Extract the (X, Y) coordinate from the center of the cell holding the provided text.  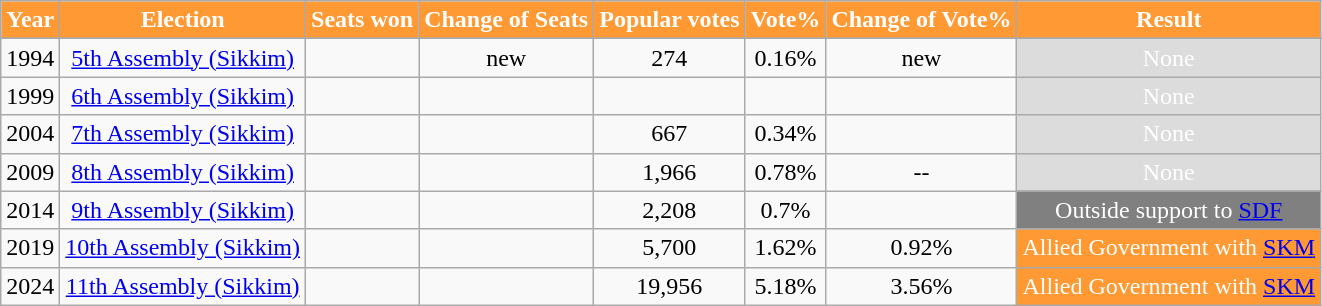
10th Assembly (Sikkim) (183, 248)
5th Assembly (Sikkim) (183, 58)
274 (670, 58)
Seats won (362, 20)
1994 (30, 58)
0.34% (786, 134)
2024 (30, 286)
Year (30, 20)
8th Assembly (Sikkim) (183, 172)
0.16% (786, 58)
Election (183, 20)
Change of Vote% (922, 20)
5.18% (786, 286)
5,700 (670, 248)
2019 (30, 248)
6th Assembly (Sikkim) (183, 96)
3.56% (922, 286)
Vote% (786, 20)
2014 (30, 210)
0.78% (786, 172)
9th Assembly (Sikkim) (183, 210)
1999 (30, 96)
667 (670, 134)
0.92% (922, 248)
7th Assembly (Sikkim) (183, 134)
Popular votes (670, 20)
2,208 (670, 210)
Result (1169, 20)
Change of Seats (506, 20)
1,966 (670, 172)
2004 (30, 134)
0.7% (786, 210)
1.62% (786, 248)
-- (922, 172)
19,956 (670, 286)
2009 (30, 172)
11th Assembly (Sikkim) (183, 286)
Outside support to SDF (1169, 210)
